Determine the (x, y) coordinate at the center of the cell enclosing the given text.  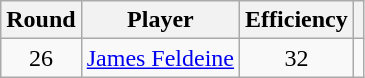
James Feldeine (160, 58)
Player (160, 20)
Round (41, 20)
32 (297, 58)
26 (41, 58)
Efficiency (297, 20)
